Detect which cell encompasses the target text, then output its (X, Y) center coordinate. 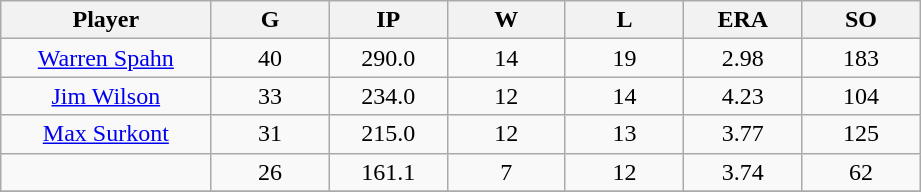
W (506, 20)
Player (106, 20)
Jim Wilson (106, 96)
13 (624, 134)
IP (388, 20)
33 (270, 96)
3.77 (743, 134)
ERA (743, 20)
183 (861, 58)
SO (861, 20)
3.74 (743, 172)
234.0 (388, 96)
Warren Spahn (106, 58)
G (270, 20)
26 (270, 172)
161.1 (388, 172)
125 (861, 134)
290.0 (388, 58)
215.0 (388, 134)
Max Surkont (106, 134)
2.98 (743, 58)
62 (861, 172)
L (624, 20)
31 (270, 134)
7 (506, 172)
4.23 (743, 96)
40 (270, 58)
104 (861, 96)
19 (624, 58)
